From the cell containing the given text, extract its center point as (x, y) coordinate. 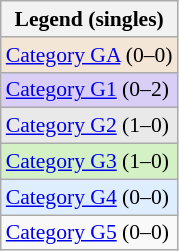
Category G5 (0–0) (90, 233)
Category G4 (0–0) (90, 197)
Category GA (0–0) (90, 55)
Category G2 (1–0) (90, 126)
Legend (singles) (90, 19)
Category G3 (1–0) (90, 162)
Category G1 (0–2) (90, 90)
